Identify which cell holds the provided text, then report its (x, y) central coordinate. 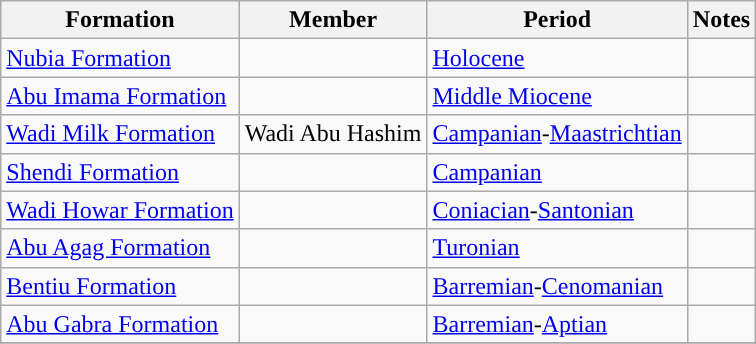
Wadi Milk Formation (120, 134)
Formation (120, 20)
Nubia Formation (120, 58)
Wadi Abu Hashim (333, 134)
Abu Agag Formation (120, 248)
Shendi Formation (120, 172)
Wadi Howar Formation (120, 210)
Middle Miocene (557, 96)
Bentiu Formation (120, 286)
Holocene (557, 58)
Campanian-Maastrichtian (557, 134)
Barremian-Cenomanian (557, 286)
Turonian (557, 248)
Barremian-Aptian (557, 324)
Notes (721, 20)
Coniacian-Santonian (557, 210)
Abu Imama Formation (120, 96)
Campanian (557, 172)
Abu Gabra Formation (120, 324)
Period (557, 20)
Member (333, 20)
